Find where the given text appears and provide that cell's center as (x, y) coordinate. 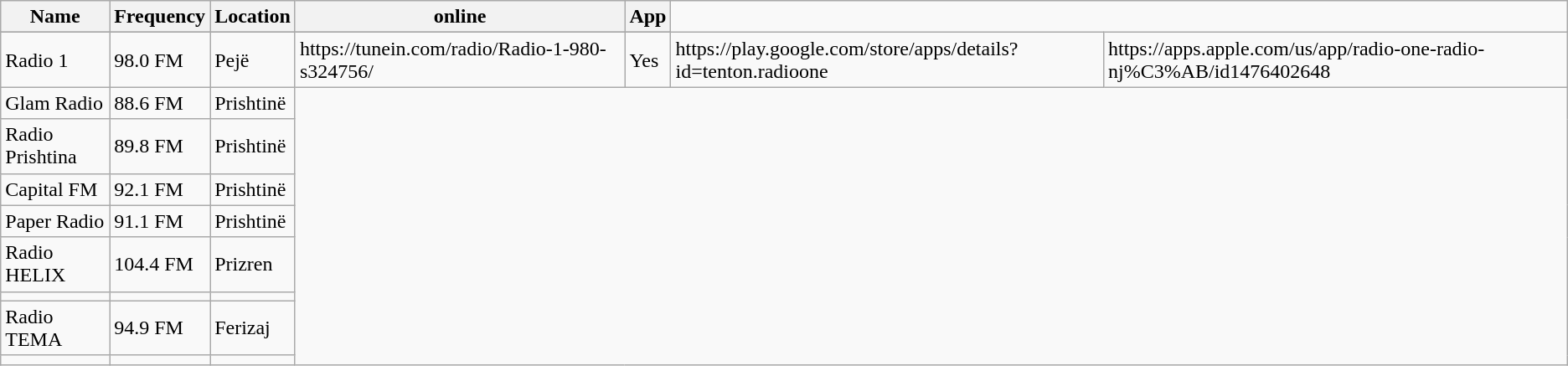
Frequency (160, 17)
91.1 FM (160, 221)
Capital FM (55, 189)
92.1 FM (160, 189)
https://apps.apple.com/us/app/radio-one-radio-nj%C3%AB/id1476402648 (1335, 60)
Yes (648, 60)
98.0 FM (160, 60)
https://play.google.com/store/apps/details?id=tenton.radioone (888, 60)
Radio HELIX (55, 265)
Radio TEMA (55, 328)
Paper Radio (55, 221)
Radio 1 (55, 60)
online (459, 17)
https://tunein.com/radio/Radio-1-980-s324756/ (459, 60)
104.4 FM (160, 265)
Name (55, 17)
94.9 FM (160, 328)
89.8 FM (160, 146)
Radio Prishtina (55, 146)
Pejë (253, 60)
Prizren (253, 265)
Ferizaj (253, 328)
App (648, 17)
Glam Radio (55, 103)
Location (253, 17)
88.6 FM (160, 103)
